Search for the cell housing the specified text and yield its (X, Y) center coordinate. 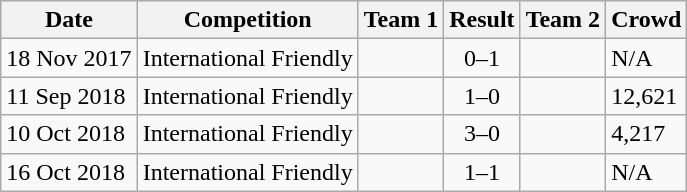
0–1 (482, 58)
16 Oct 2018 (69, 172)
Date (69, 20)
1–0 (482, 96)
Team 2 (563, 20)
Competition (248, 20)
3–0 (482, 134)
4,217 (646, 134)
12,621 (646, 96)
Result (482, 20)
10 Oct 2018 (69, 134)
Team 1 (401, 20)
Crowd (646, 20)
1–1 (482, 172)
11 Sep 2018 (69, 96)
18 Nov 2017 (69, 58)
